Extract the (x, y) coordinate from the center of the cell holding the provided text.  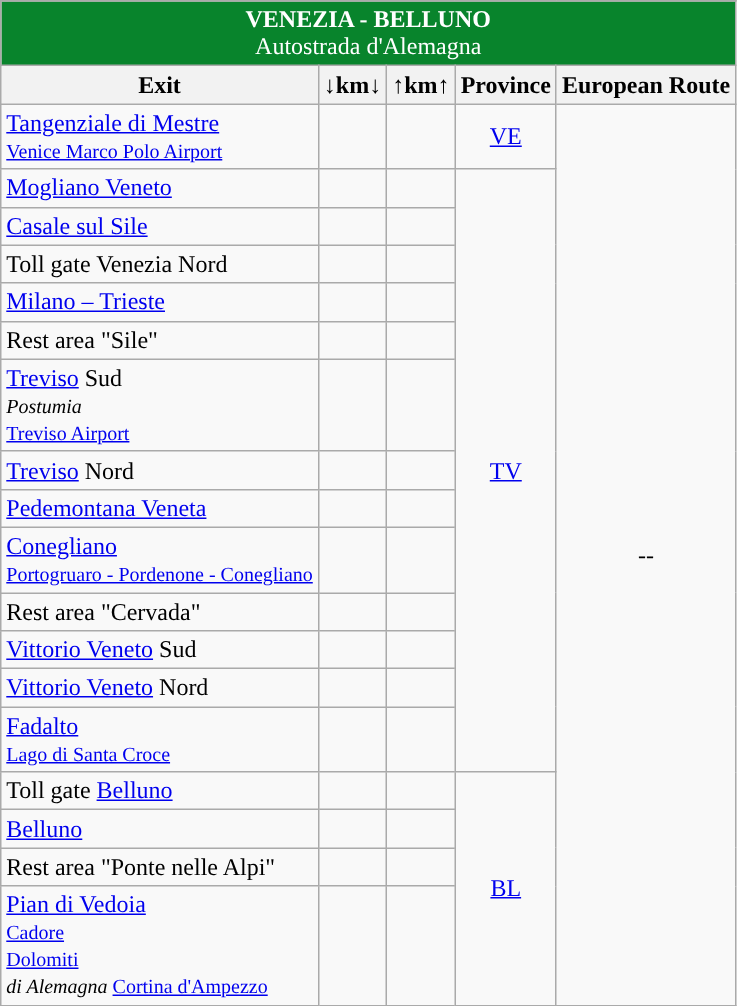
Exit (160, 85)
Belluno (160, 829)
BL (506, 888)
Rest area "Cervada" (160, 611)
VE (506, 136)
Vittorio Veneto Nord (160, 688)
Toll gate Venezia Nord (160, 264)
↑km↑ (421, 85)
Conegliano Portogruaro - Pordenone - Conegliano (160, 560)
European Route (646, 85)
↓km↓ (352, 85)
Treviso Nord (160, 470)
Milano – Trieste (160, 302)
Toll gate Belluno (160, 791)
Mogliano Veneto (160, 188)
-- (646, 554)
Casale sul Sile (160, 226)
Rest area "Ponte nelle Alpi" (160, 867)
Tangenziale di Mestre Venice Marco Polo Airport (160, 136)
Pedemontana Veneta (160, 508)
VENEZIA - BELLUNOAutostrada d'Alemagna (368, 34)
Rest area "Sile" (160, 340)
TV (506, 470)
Fadalto Lago di Santa Croce (160, 740)
Province (506, 85)
Pian di Vedoia Cadore Dolomiti di Alemagna Cortina d'Ampezzo (160, 946)
Vittorio Veneto Sud (160, 650)
Treviso Sud Postumia Treviso Airport (160, 405)
